Search for the cell housing the specified text and yield its (X, Y) center coordinate. 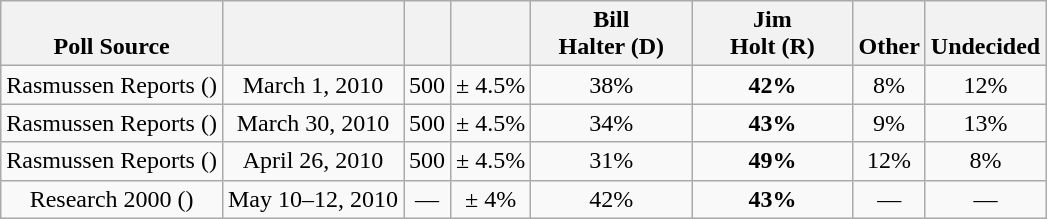
34% (612, 123)
± 4% (491, 199)
31% (612, 161)
March 1, 2010 (312, 85)
JimHolt (R) (772, 34)
13% (985, 123)
Research 2000 () (112, 199)
March 30, 2010 (312, 123)
49% (772, 161)
Poll Source (112, 34)
Other (889, 34)
BillHalter (D) (612, 34)
Undecided (985, 34)
April 26, 2010 (312, 161)
38% (612, 85)
9% (889, 123)
May 10–12, 2010 (312, 199)
